Locate the cell with the specified text and output its (x, y) center coordinate. 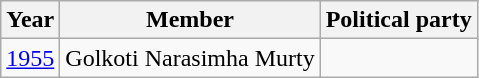
Political party (398, 20)
1955 (30, 58)
Year (30, 20)
Golkoti Narasimha Murty (190, 58)
Member (190, 20)
